Pinpoint the cell where the given text exists, returning its [x, y] midpoint coordinate. 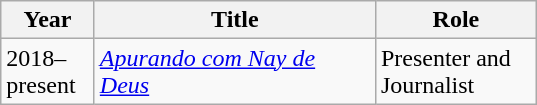
Title [234, 20]
2018–present [48, 72]
Presenter and Journalist [456, 72]
Role [456, 20]
Apurando com Nay de Deus [234, 72]
Year [48, 20]
